Detect which cell encompasses the target text, then output its [x, y] center coordinate. 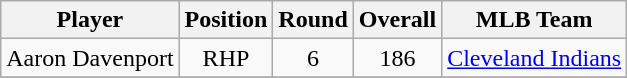
Player [90, 20]
RHP [226, 58]
Round [313, 20]
Cleveland Indians [534, 58]
Overall [397, 20]
186 [397, 58]
Aaron Davenport [90, 58]
MLB Team [534, 20]
Position [226, 20]
6 [313, 58]
